Return [x, y] of the center of cell containing provided text 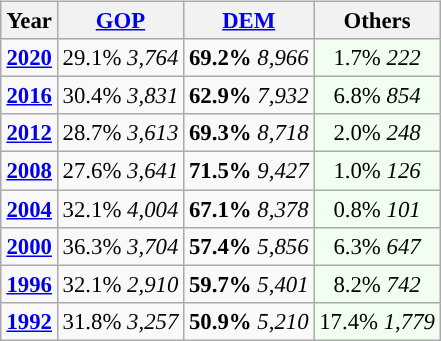
69.2% 8,966 [249, 58]
1992 [29, 321]
0.8% 101 [377, 209]
Year [29, 21]
28.7% 3,613 [120, 133]
62.9% 7,932 [249, 96]
2020 [29, 58]
32.1% 2,910 [120, 284]
29.1% 3,764 [120, 58]
36.3% 3,704 [120, 246]
59.7% 5,401 [249, 284]
Others [377, 21]
2016 [29, 96]
17.4% 1,779 [377, 321]
71.5% 9,427 [249, 171]
30.4% 3,831 [120, 96]
6.8% 854 [377, 96]
69.3% 8,718 [249, 133]
67.1% 8,378 [249, 209]
2012 [29, 133]
27.6% 3,641 [120, 171]
57.4% 5,856 [249, 246]
2008 [29, 171]
DEM [249, 21]
GOP [120, 21]
8.2% 742 [377, 284]
50.9% 5,210 [249, 321]
32.1% 4,004 [120, 209]
1996 [29, 284]
2004 [29, 209]
31.8% 3,257 [120, 321]
2.0% 248 [377, 133]
1.7% 222 [377, 58]
2000 [29, 246]
1.0% 126 [377, 171]
6.3% 647 [377, 246]
